Output the (X, Y) coordinate of the center of the cell containing the given text.  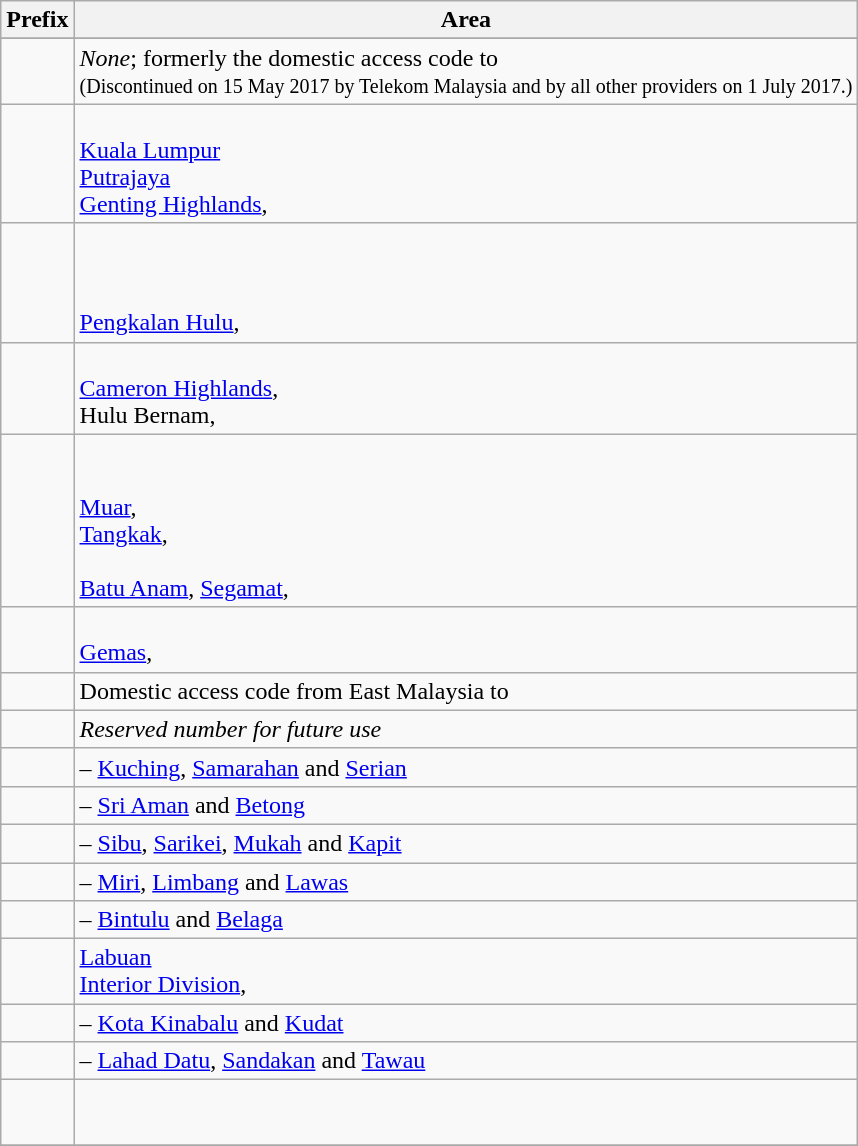
Area (466, 20)
– Sri Aman and Betong (466, 805)
Gemas, (466, 640)
Prefix (38, 20)
– Miri, Limbang and Lawas (466, 881)
None; formerly the domestic access code to (Discontinued on 15 May 2017 by Telekom Malaysia and by all other providers on 1 July 2017.) (466, 72)
– Kuching, Samarahan and Serian (466, 767)
Kuala Lumpur PutrajayaGenting Highlands, (466, 164)
Pengkalan Hulu, (466, 282)
Reserved number for future use (466, 729)
– Kota Kinabalu and Kudat (466, 1023)
– Sibu, Sarikei, Mukah and Kapit (466, 843)
Cameron Highlands, Hulu Bernam, (466, 388)
– Bintulu and Belaga (466, 920)
– Lahad Datu, Sandakan and Tawau (466, 1061)
Domestic access code from East Malaysia to (466, 691)
Muar, Tangkak, Batu Anam, Segamat, (466, 520)
LabuanInterior Division, (466, 972)
